Return [x, y] of the center of cell containing provided text 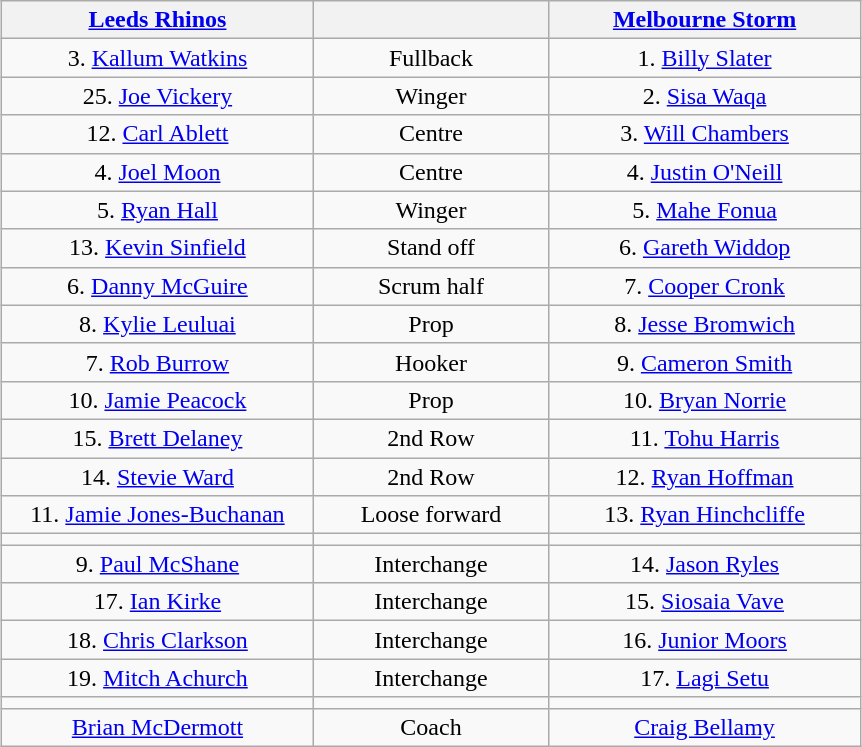
10. Jamie Peacock [158, 400]
16. Junior Moors [704, 640]
13. Ryan Hinchcliffe [704, 515]
Loose forward [431, 515]
Craig Bellamy [704, 727]
Brian McDermott [158, 727]
Coach [431, 727]
6. Danny McGuire [158, 286]
25. Joe Vickery [158, 96]
Stand off [431, 248]
Scrum half [431, 286]
6. Gareth Widdop [704, 248]
4. Justin O'Neill [704, 172]
5. Ryan Hall [158, 210]
13. Kevin Sinfield [158, 248]
Leeds Rhinos [158, 20]
14. Jason Ryles [704, 564]
1. Billy Slater [704, 58]
4. Joel Moon [158, 172]
9. Cameron Smith [704, 362]
3. Kallum Watkins [158, 58]
Fullback [431, 58]
17. Ian Kirke [158, 602]
12. Ryan Hoffman [704, 477]
Melbourne Storm [704, 20]
11. Tohu Harris [704, 438]
14. Stevie Ward [158, 477]
7. Rob Burrow [158, 362]
5. Mahe Fonua [704, 210]
15. Siosaia Vave [704, 602]
12. Carl Ablett [158, 134]
15. Brett Delaney [158, 438]
18. Chris Clarkson [158, 640]
11. Jamie Jones-Buchanan [158, 515]
9. Paul McShane [158, 564]
8. Jesse Bromwich [704, 324]
3. Will Chambers [704, 134]
10. Bryan Norrie [704, 400]
8. Kylie Leuluai [158, 324]
2. Sisa Waqa [704, 96]
19. Mitch Achurch [158, 678]
Hooker [431, 362]
7. Cooper Cronk [704, 286]
17. Lagi Setu [704, 678]
